Scan for the cell matching the given text and deliver its (x, y) coordinate at center. 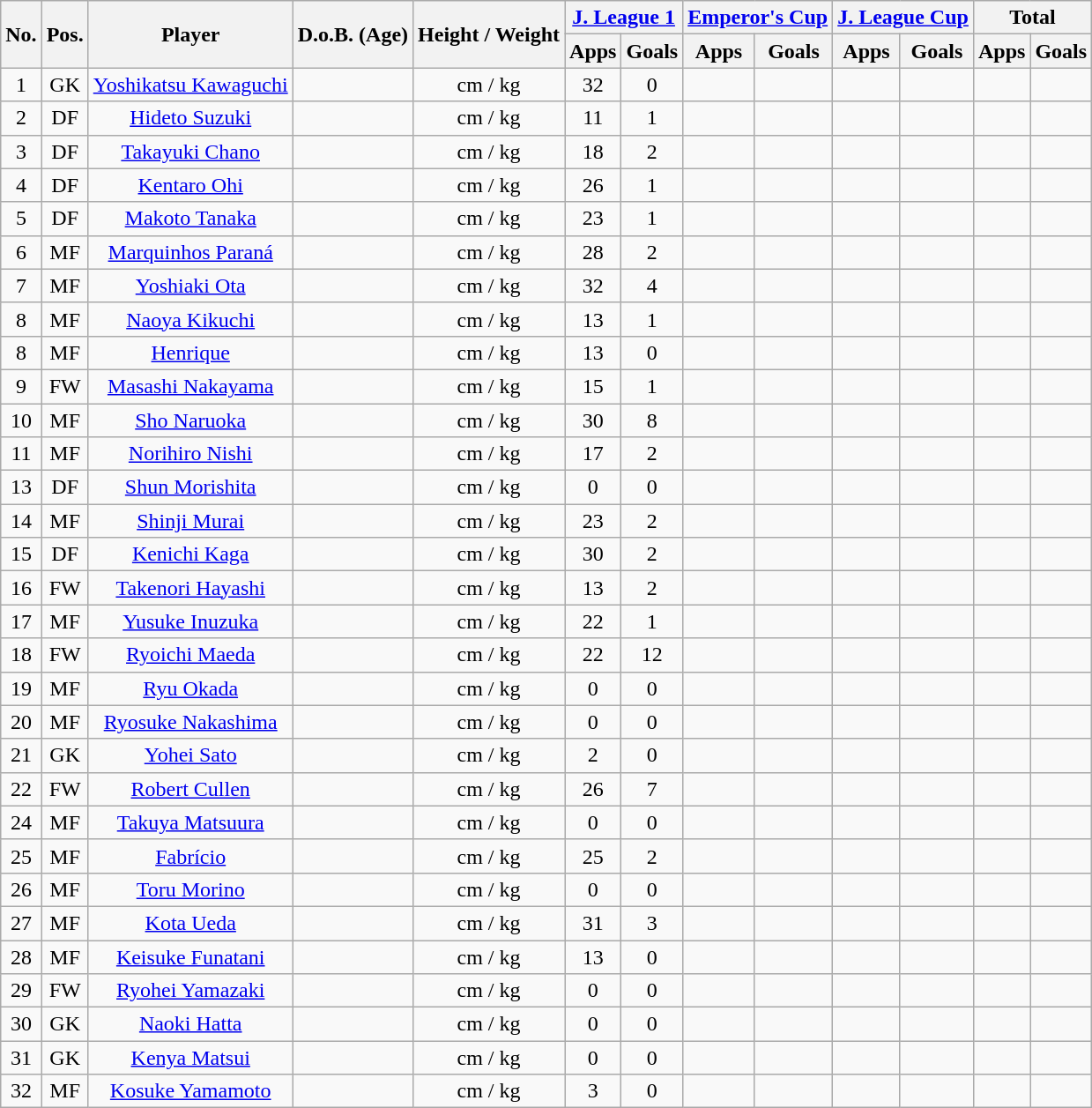
Ryohei Yamazaki (190, 991)
10 (21, 420)
16 (21, 588)
Toru Morino (190, 889)
Kenichi Kaga (190, 554)
Kota Ueda (190, 923)
24 (21, 822)
Naoya Kikuchi (190, 319)
27 (21, 923)
Shinji Murai (190, 521)
Norihiro Nishi (190, 454)
D.o.B. (Age) (353, 34)
Sho Naruoka (190, 420)
Yoshiaki Ota (190, 286)
14 (21, 521)
Emperor's Cup (758, 18)
19 (21, 688)
Marquinhos Paraná (190, 252)
6 (21, 252)
Ryu Okada (190, 688)
J. League 1 (624, 18)
Henrique (190, 353)
Takenori Hayashi (190, 588)
20 (21, 722)
Ryosuke Nakashima (190, 722)
29 (21, 991)
Kentaro Ohi (190, 185)
Takayuki Chano (190, 152)
Fabrício (190, 856)
Robert Cullen (190, 789)
Kosuke Yamamoto (190, 1091)
Pos. (65, 34)
Hideto Suzuki (190, 118)
Ryoichi Maeda (190, 655)
Kenya Matsui (190, 1058)
Player (190, 34)
Yohei Sato (190, 755)
J. League Cup (903, 18)
5 (21, 219)
Makoto Tanaka (190, 219)
12 (652, 655)
Naoki Hatta (190, 1024)
Height / Weight (489, 34)
Total (1032, 18)
9 (21, 386)
Yusuke Inuzuka (190, 621)
Yoshikatsu Kawaguchi (190, 85)
Keisuke Funatani (190, 956)
Masashi Nakayama (190, 386)
No. (21, 34)
Shun Morishita (190, 487)
Takuya Matsuura (190, 822)
21 (21, 755)
